Find where the given text appears and provide that cell's center as (X, Y) coordinate. 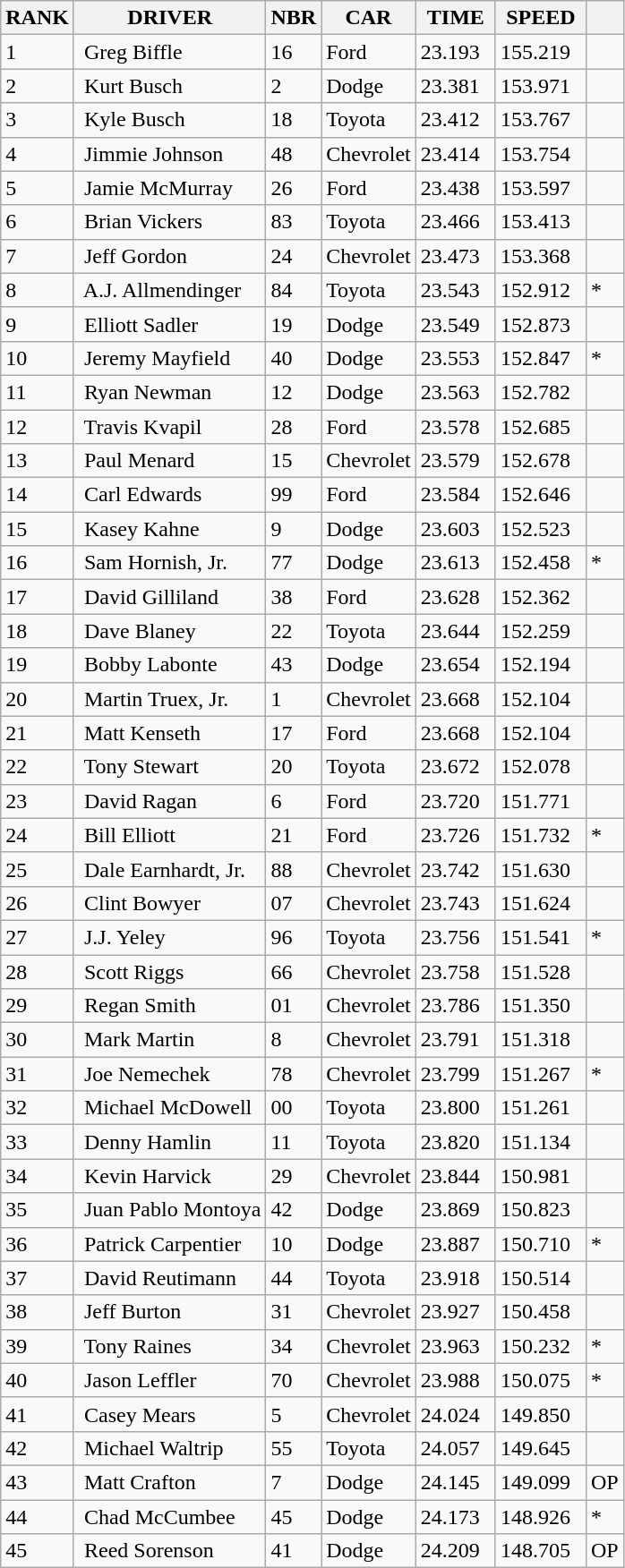
07 (294, 903)
Jamie McMurray (169, 188)
23.869 (455, 1210)
Chad McCumbee (169, 1517)
153.368 (541, 256)
23.799 (455, 1074)
151.771 (541, 801)
Tony Stewart (169, 767)
149.850 (541, 1414)
Kevin Harvick (169, 1176)
152.646 (541, 495)
CAR (369, 18)
Travis Kvapil (169, 427)
151.134 (541, 1142)
23.549 (455, 324)
Michael Waltrip (169, 1448)
23.414 (455, 154)
23.543 (455, 290)
Carl Edwards (169, 495)
23.644 (455, 631)
149.099 (541, 1482)
151.350 (541, 1006)
150.981 (541, 1176)
Matt Kenseth (169, 733)
A.J. Allmendinger (169, 290)
Michael McDowell (169, 1108)
23.844 (455, 1176)
148.705 (541, 1551)
Bill Elliott (169, 835)
151.261 (541, 1108)
23.800 (455, 1108)
Tony Raines (169, 1346)
Jeff Gordon (169, 256)
Kurt Busch (169, 86)
23.613 (455, 563)
Dale Earnhardt, Jr. (169, 869)
78 (294, 1074)
24.173 (455, 1517)
23.988 (455, 1380)
14 (38, 495)
37 (38, 1278)
Jason Leffler (169, 1380)
151.318 (541, 1040)
4 (38, 154)
55 (294, 1448)
23.579 (455, 461)
153.413 (541, 222)
27 (38, 937)
151.630 (541, 869)
Juan Pablo Montoya (169, 1210)
23.820 (455, 1142)
Matt Crafton (169, 1482)
23.720 (455, 801)
TIME (455, 18)
84 (294, 290)
155.219 (541, 52)
24.209 (455, 1551)
23.438 (455, 188)
151.541 (541, 937)
88 (294, 869)
48 (294, 154)
Clint Bowyer (169, 903)
150.458 (541, 1312)
24.145 (455, 1482)
25 (38, 869)
70 (294, 1380)
96 (294, 937)
152.685 (541, 427)
RANK (38, 18)
23.726 (455, 835)
13 (38, 461)
Kasey Kahne (169, 529)
Kyle Busch (169, 120)
Brian Vickers (169, 222)
Jimmie Johnson (169, 154)
Mark Martin (169, 1040)
Dave Blaney (169, 631)
150.514 (541, 1278)
152.078 (541, 767)
32 (38, 1108)
35 (38, 1210)
152.362 (541, 597)
23.553 (455, 358)
152.194 (541, 665)
152.912 (541, 290)
23.473 (455, 256)
23.193 (455, 52)
Jeremy Mayfield (169, 358)
23.918 (455, 1278)
151.267 (541, 1074)
77 (294, 563)
Patrick Carpentier (169, 1244)
Casey Mears (169, 1414)
23.603 (455, 529)
152.782 (541, 392)
Scott Riggs (169, 971)
152.873 (541, 324)
3 (38, 120)
151.528 (541, 971)
152.458 (541, 563)
23.466 (455, 222)
39 (38, 1346)
23.786 (455, 1006)
23.654 (455, 665)
153.597 (541, 188)
99 (294, 495)
DRIVER (169, 18)
NBR (294, 18)
23.742 (455, 869)
148.926 (541, 1517)
00 (294, 1108)
David Ragan (169, 801)
David Reutimann (169, 1278)
153.754 (541, 154)
152.523 (541, 529)
23.381 (455, 86)
24.057 (455, 1448)
23.758 (455, 971)
Joe Nemechek (169, 1074)
23.412 (455, 120)
23.756 (455, 937)
23.578 (455, 427)
153.971 (541, 86)
152.259 (541, 631)
149.645 (541, 1448)
24.024 (455, 1414)
Jeff Burton (169, 1312)
23.584 (455, 495)
23.563 (455, 392)
Regan Smith (169, 1006)
30 (38, 1040)
Reed Sorenson (169, 1551)
23.963 (455, 1346)
33 (38, 1142)
152.678 (541, 461)
SPEED (541, 18)
23.927 (455, 1312)
23.628 (455, 597)
J.J. Yeley (169, 937)
151.732 (541, 835)
Sam Hornish, Jr. (169, 563)
23.743 (455, 903)
Elliott Sadler (169, 324)
151.624 (541, 903)
Paul Menard (169, 461)
Bobby Labonte (169, 665)
36 (38, 1244)
153.767 (541, 120)
150.232 (541, 1346)
01 (294, 1006)
150.710 (541, 1244)
Martin Truex, Jr. (169, 699)
23 (38, 801)
23.791 (455, 1040)
23.672 (455, 767)
152.847 (541, 358)
150.823 (541, 1210)
23.887 (455, 1244)
Greg Biffle (169, 52)
150.075 (541, 1380)
66 (294, 971)
Ryan Newman (169, 392)
Denny Hamlin (169, 1142)
David Gilliland (169, 597)
83 (294, 222)
